Locate the cell with the specified text and output its (X, Y) center coordinate. 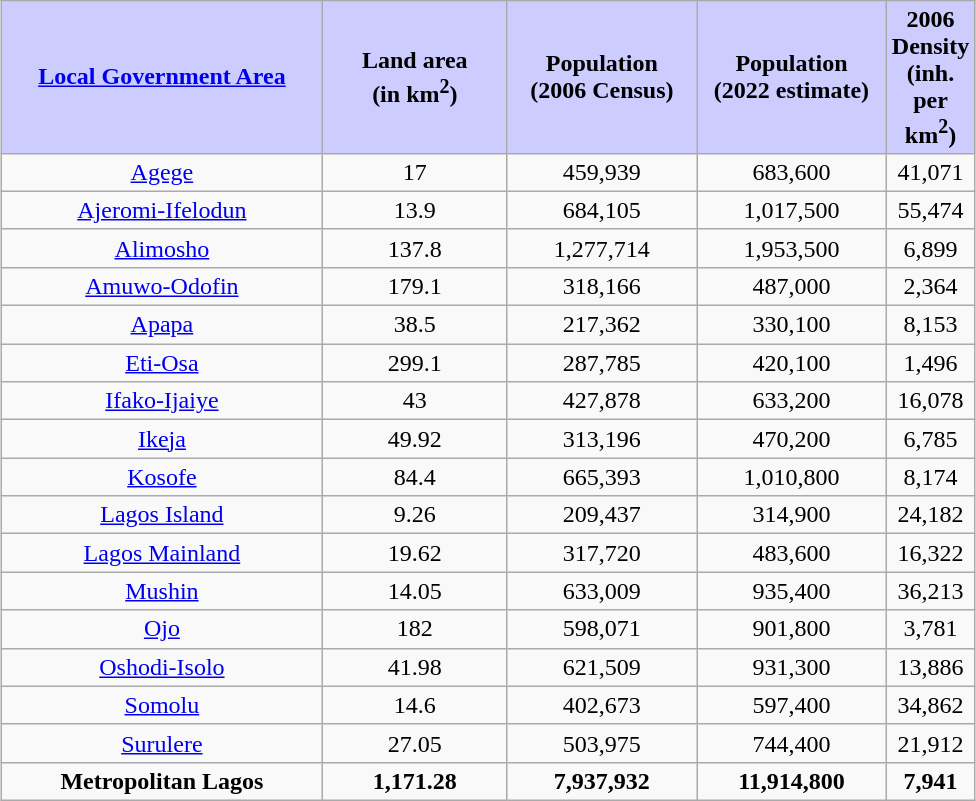
487,000 (792, 286)
402,673 (602, 705)
16,322 (930, 553)
36,213 (930, 591)
16,078 (930, 401)
744,400 (792, 743)
8,174 (930, 477)
Ajeromi-Ifelodun (162, 210)
41,071 (930, 172)
Alimosho (162, 248)
Somolu (162, 705)
503,975 (602, 743)
14.05 (415, 591)
179.1 (415, 286)
3,781 (930, 629)
1,171.28 (415, 781)
598,071 (602, 629)
1,010,800 (792, 477)
931,300 (792, 667)
55,474 (930, 210)
Oshodi-Isolo (162, 667)
2006 Density (inh. per km2) (930, 78)
84.4 (415, 477)
2,364 (930, 286)
Population(2006 Census) (602, 78)
330,100 (792, 325)
8,153 (930, 325)
Apapa (162, 325)
597,400 (792, 705)
Population(2022 estimate) (792, 78)
299.1 (415, 363)
27.05 (415, 743)
17 (415, 172)
621,509 (602, 667)
1,496 (930, 363)
19.62 (415, 553)
1,953,500 (792, 248)
470,200 (792, 439)
49.92 (415, 439)
Lagos Mainland (162, 553)
683,600 (792, 172)
38.5 (415, 325)
427,878 (602, 401)
Mushin (162, 591)
7,941 (930, 781)
217,362 (602, 325)
Metropolitan Lagos (162, 781)
1,017,500 (792, 210)
Amuwo-Odofin (162, 286)
13,886 (930, 667)
9.26 (415, 515)
14.6 (415, 705)
Local Government Area (162, 78)
24,182 (930, 515)
6,899 (930, 248)
665,393 (602, 477)
182 (415, 629)
901,800 (792, 629)
Agege (162, 172)
684,105 (602, 210)
209,437 (602, 515)
11,914,800 (792, 781)
317,720 (602, 553)
633,009 (602, 591)
137.8 (415, 248)
459,939 (602, 172)
Kosofe (162, 477)
287,785 (602, 363)
313,196 (602, 439)
34,862 (930, 705)
6,785 (930, 439)
1,277,714 (602, 248)
633,200 (792, 401)
43 (415, 401)
Ojo (162, 629)
935,400 (792, 591)
Ikeja (162, 439)
420,100 (792, 363)
314,900 (792, 515)
41.98 (415, 667)
Lagos Island (162, 515)
483,600 (792, 553)
7,937,932 (602, 781)
13.9 (415, 210)
318,166 (602, 286)
Ifako-Ijaiye (162, 401)
Surulere (162, 743)
Land area(in km2) (415, 78)
21,912 (930, 743)
Eti-Osa (162, 363)
